From the cell containing the given text, extract its center point as (x, y) coordinate. 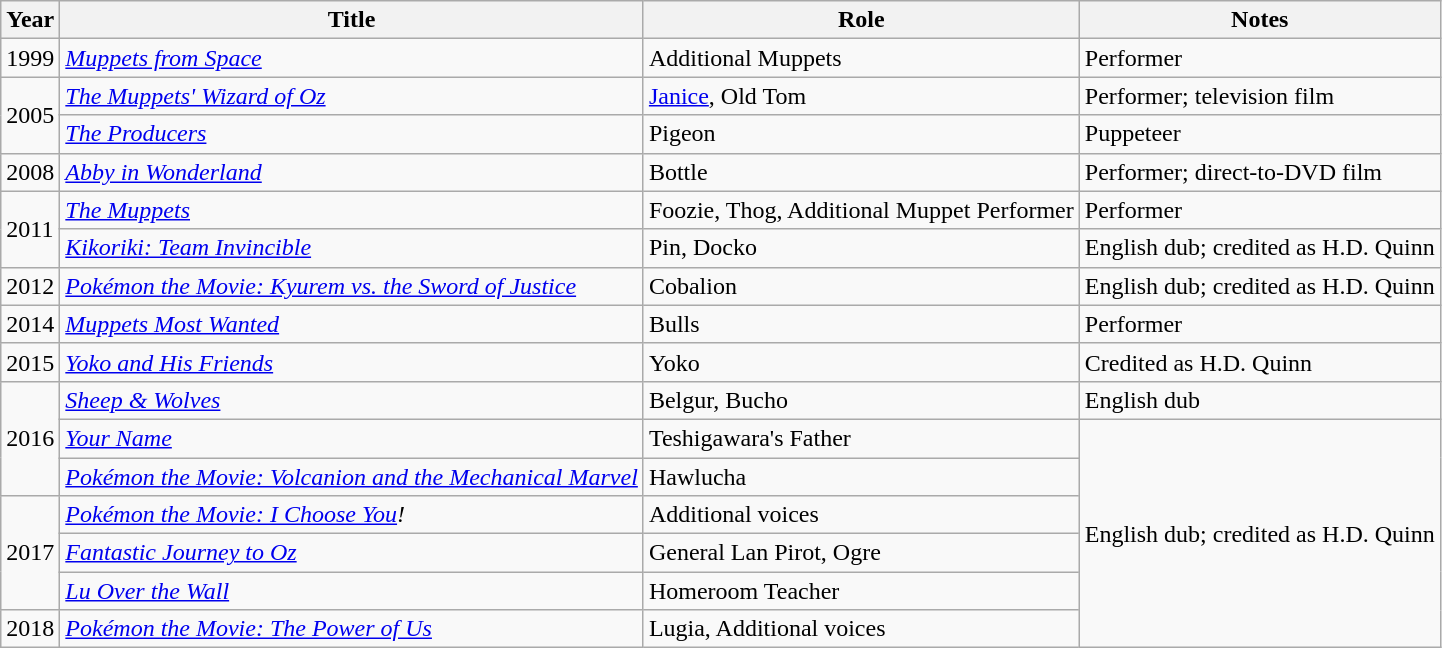
2008 (30, 172)
Pokémon the Movie: The Power of Us (352, 629)
The Producers (352, 134)
Fantastic Journey to Oz (352, 553)
Teshigawara's Father (861, 438)
Pokémon the Movie: Volcanion and the Mechanical Marvel (352, 477)
2011 (30, 229)
1999 (30, 58)
Janice, Old Tom (861, 96)
Yoko and His Friends (352, 362)
Additional voices (861, 515)
Performer; direct-to-DVD film (1260, 172)
General Lan Pirot, Ogre (861, 553)
Role (861, 20)
Bottle (861, 172)
2015 (30, 362)
2018 (30, 629)
Performer; television film (1260, 96)
Pokémon the Movie: I Choose You! (352, 515)
The Muppets (352, 210)
Yoko (861, 362)
Muppets Most Wanted (352, 324)
Lugia, Additional voices (861, 629)
Abby in Wonderland (352, 172)
2014 (30, 324)
2017 (30, 553)
Puppeteer (1260, 134)
Title (352, 20)
Year (30, 20)
Your Name (352, 438)
Belgur, Bucho (861, 400)
Pokémon the Movie: Kyurem vs. the Sword of Justice (352, 286)
Foozie, Thog, Additional Muppet Performer (861, 210)
Notes (1260, 20)
2016 (30, 438)
Hawlucha (861, 477)
Bulls (861, 324)
Lu Over the Wall (352, 591)
Credited as H.D. Quinn (1260, 362)
Muppets from Space (352, 58)
2005 (30, 115)
Homeroom Teacher (861, 591)
Sheep & Wolves (352, 400)
Kikoriki: Team Invincible (352, 248)
Pin, Docko (861, 248)
Cobalion (861, 286)
English dub (1260, 400)
Pigeon (861, 134)
2012 (30, 286)
Additional Muppets (861, 58)
The Muppets' Wizard of Oz (352, 96)
